Provide the (X, Y) coordinate of the cell's center where the given text is located.  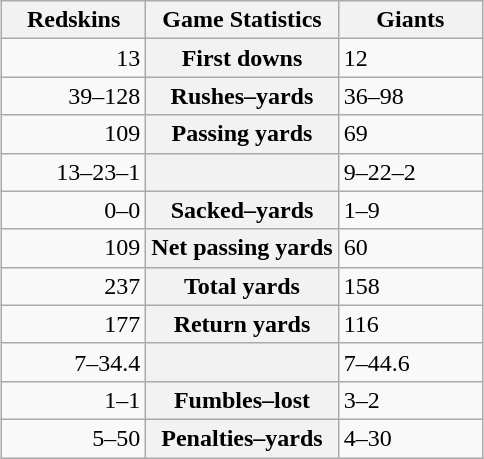
4–30 (410, 438)
Passing yards (242, 134)
Total yards (242, 286)
177 (73, 324)
116 (410, 324)
237 (73, 286)
7–34.4 (73, 362)
158 (410, 286)
Return yards (242, 324)
13 (73, 58)
Penalties–yards (242, 438)
3–2 (410, 400)
Giants (410, 20)
39–128 (73, 96)
12 (410, 58)
9–22–2 (410, 172)
Sacked–yards (242, 210)
69 (410, 134)
13–23–1 (73, 172)
5–50 (73, 438)
Redskins (73, 20)
Rushes–yards (242, 96)
First downs (242, 58)
Game Statistics (242, 20)
1–9 (410, 210)
0–0 (73, 210)
Net passing yards (242, 248)
36–98 (410, 96)
7–44.6 (410, 362)
1–1 (73, 400)
60 (410, 248)
Fumbles–lost (242, 400)
